Return [x, y] of the center of cell containing provided text 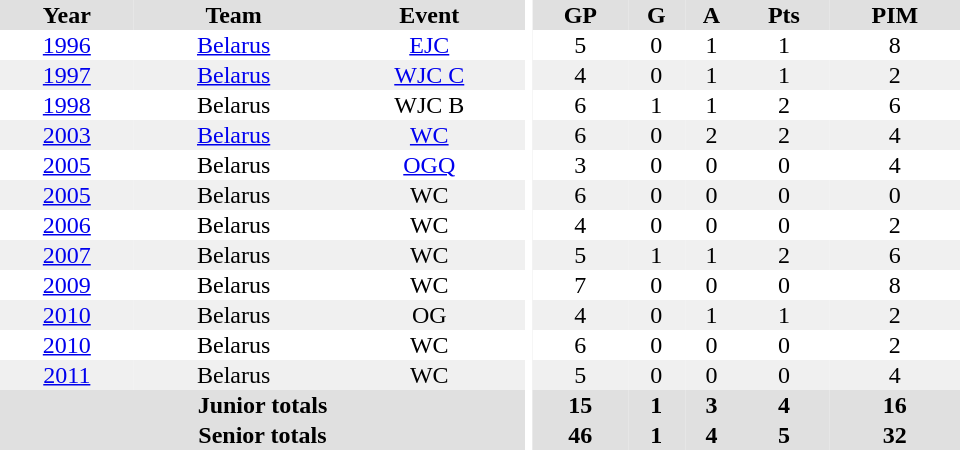
2011 [67, 375]
OGQ [430, 165]
Junior totals [262, 405]
WJC C [430, 75]
2007 [67, 255]
Event [430, 15]
2003 [67, 135]
7 [580, 285]
Pts [784, 15]
Senior totals [262, 435]
Year [67, 15]
15 [580, 405]
GP [580, 15]
16 [895, 405]
EJC [430, 45]
1997 [67, 75]
Team [234, 15]
WJC B [430, 105]
1998 [67, 105]
OG [430, 315]
2006 [67, 225]
32 [895, 435]
1996 [67, 45]
46 [580, 435]
2009 [67, 285]
PIM [895, 15]
A [712, 15]
G [656, 15]
